Provide the [X, Y] coordinate of the cell's center where the given text is located.  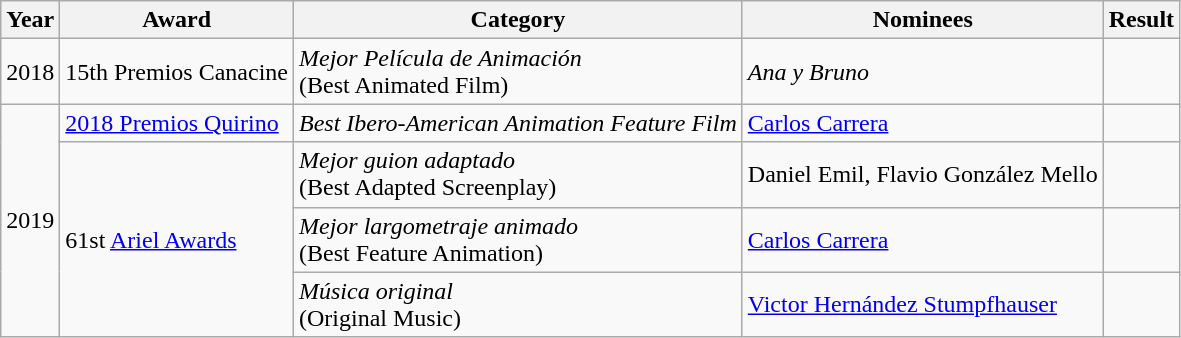
Category [518, 20]
Mejor guion adaptado(Best Adapted Screenplay) [518, 174]
Daniel Emil, Flavio González Mello [922, 174]
Year [30, 20]
Ana y Bruno [922, 72]
2018 [30, 72]
15th Premios Canacine [177, 72]
Mejor largometraje animado(Best Feature Animation) [518, 240]
2018 Premios Quirino [177, 123]
Result [1141, 20]
2019 [30, 220]
Victor Hernández Stumpfhauser [922, 304]
Best Ibero-American Animation Feature Film [518, 123]
Mejor Película de Animación(Best Animated Film) [518, 72]
61st Ariel Awards [177, 240]
Nominees [922, 20]
Música original(Original Music) [518, 304]
Award [177, 20]
